Return [X, Y] of the center of cell containing provided text 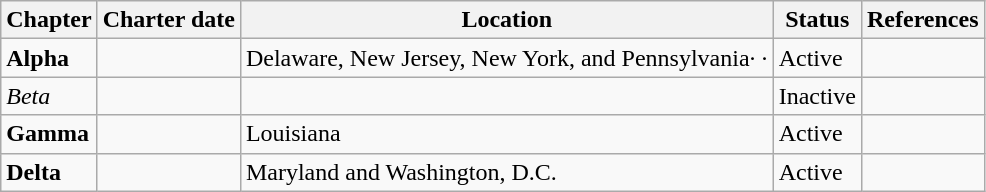
Delta [49, 172]
Gamma [49, 134]
Charter date [168, 20]
Status [817, 20]
Maryland and Washington, D.C. [506, 172]
Chapter [49, 20]
References [922, 20]
Location [506, 20]
Delaware, New Jersey, New York, and Pennsylvania· · [506, 58]
Alpha [49, 58]
Louisiana [506, 134]
Beta [49, 96]
Inactive [817, 96]
